From the cell containing the given text, extract its center point as (x, y) coordinate. 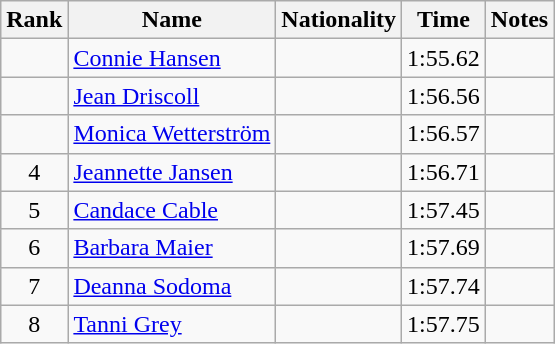
1:56.56 (444, 96)
1:55.62 (444, 58)
7 (34, 286)
Deanna Sodoma (172, 286)
Jean Driscoll (172, 96)
1:57.69 (444, 248)
1:57.75 (444, 324)
Nationality (339, 20)
Time (444, 20)
1:57.74 (444, 286)
4 (34, 172)
Tanni Grey (172, 324)
Name (172, 20)
1:56.57 (444, 134)
Barbara Maier (172, 248)
Monica Wetterström (172, 134)
6 (34, 248)
Notes (519, 20)
Connie Hansen (172, 58)
1:56.71 (444, 172)
8 (34, 324)
1:57.45 (444, 210)
Candace Cable (172, 210)
Rank (34, 20)
Jeannette Jansen (172, 172)
5 (34, 210)
